Scan for the cell matching the given text and deliver its [x, y] coordinate at center. 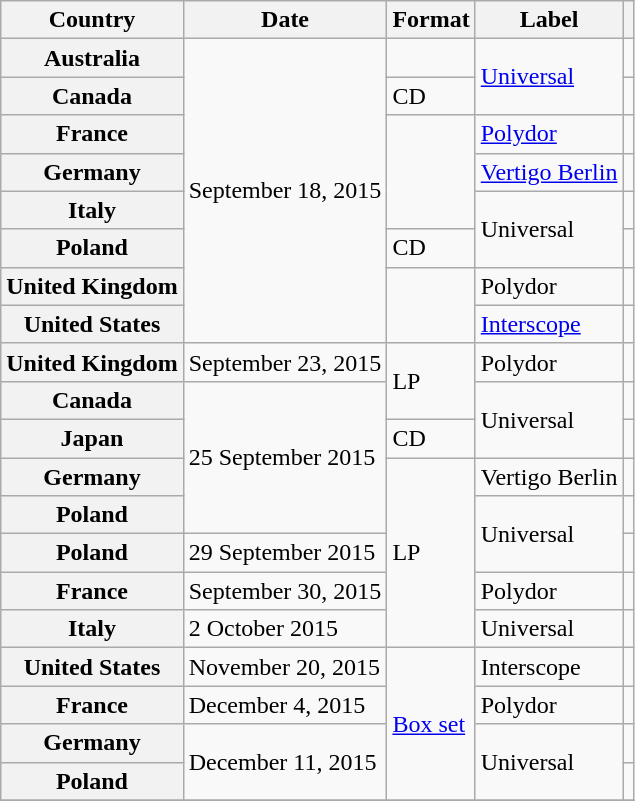
Japan [92, 438]
Date [285, 20]
2 October 2015 [285, 629]
September 30, 2015 [285, 591]
September 23, 2015 [285, 362]
Country [92, 20]
Australia [92, 58]
Box set [431, 724]
Label [549, 20]
December 4, 2015 [285, 705]
29 September 2015 [285, 553]
September 18, 2015 [285, 191]
25 September 2015 [285, 457]
November 20, 2015 [285, 667]
Format [431, 20]
December 11, 2015 [285, 762]
